Return (X, Y) of the center of cell containing provided text 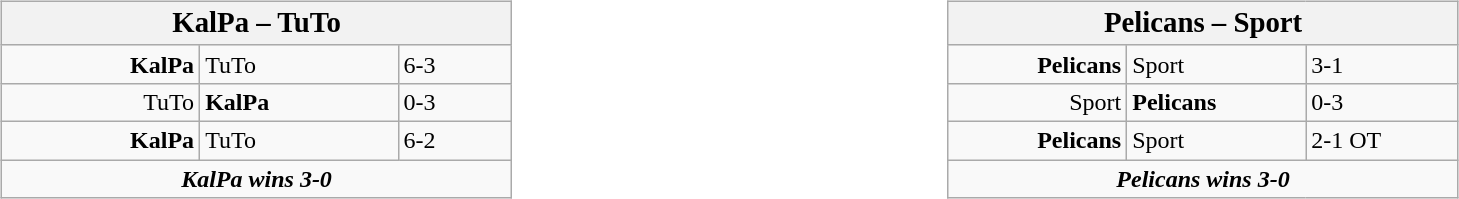
3-1 (1382, 64)
6-3 (455, 64)
2-1 OT (1382, 140)
KalPa – TuTo (256, 23)
KalPa wins 3-0 (256, 179)
Pelicans – Sport (1204, 23)
6-2 (455, 140)
Pelicans wins 3-0 (1204, 179)
